Capture the cell that displays the provided text and extract its (X, Y) central coordinate. 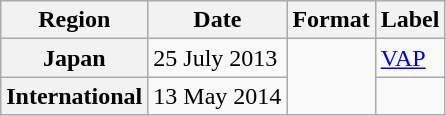
Japan (74, 58)
Label (410, 20)
Date (218, 20)
13 May 2014 (218, 96)
25 July 2013 (218, 58)
International (74, 96)
Format (331, 20)
VAP (410, 58)
Region (74, 20)
